Determine the [x, y] coordinate at the center of the cell enclosing the given text.  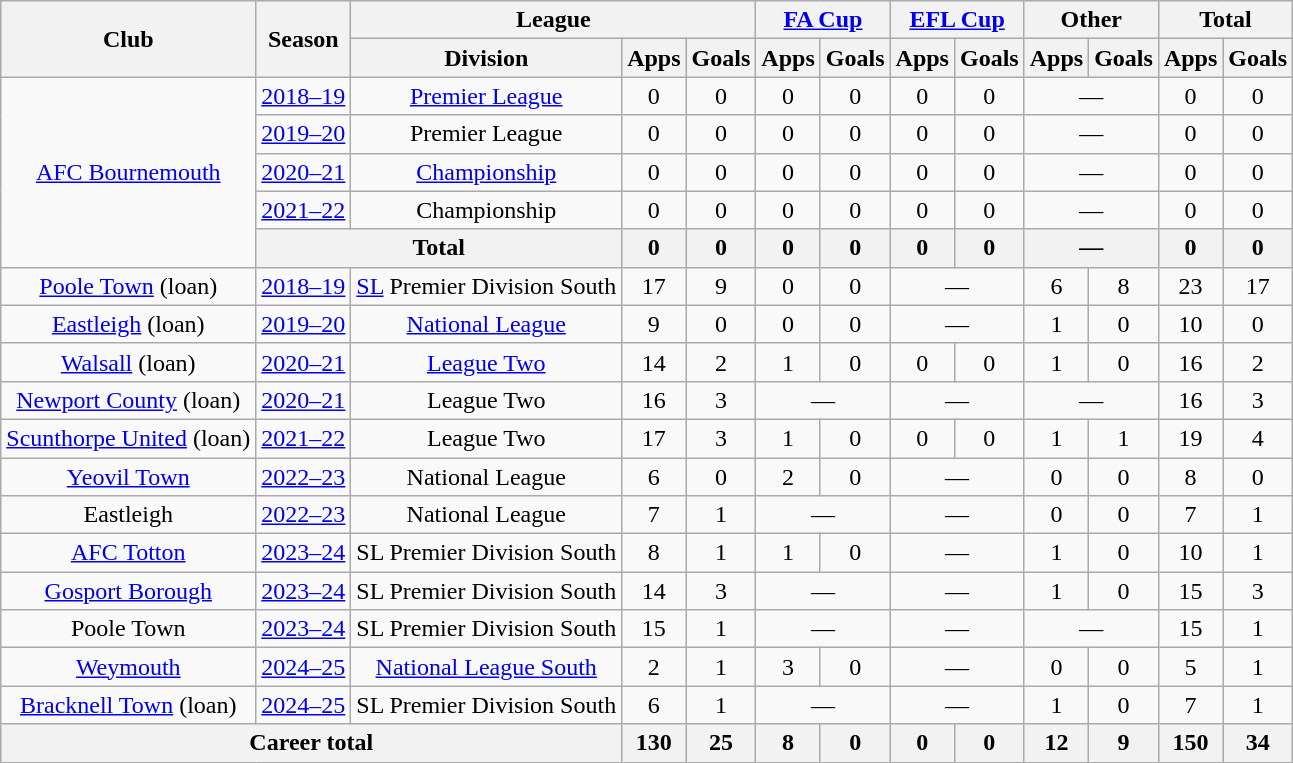
Poole Town [128, 629]
19 [1190, 438]
Yeovil Town [128, 477]
AFC Bournemouth [128, 172]
Scunthorpe United (loan) [128, 438]
Gosport Borough [128, 591]
Poole Town (loan) [128, 286]
Season [304, 39]
League [554, 20]
Newport County (loan) [128, 400]
Career total [312, 743]
FA Cup [823, 20]
Other [1091, 20]
AFC Totton [128, 553]
34 [1258, 743]
130 [654, 743]
12 [1056, 743]
Eastleigh [128, 515]
Club [128, 39]
23 [1190, 286]
5 [1190, 667]
National League South [486, 667]
Eastleigh (loan) [128, 324]
Weymouth [128, 667]
Bracknell Town (loan) [128, 705]
150 [1190, 743]
EFL Cup [957, 20]
Division [486, 58]
25 [721, 743]
4 [1258, 438]
Walsall (loan) [128, 362]
